Determine the (x, y) coordinate at the center of the cell enclosing the given text.  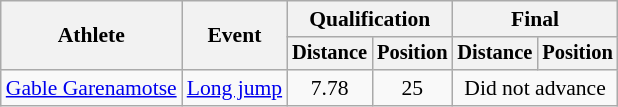
25 (412, 88)
Gable Garenamotse (92, 88)
Did not advance (534, 88)
Qualification (370, 19)
Final (534, 19)
Event (234, 36)
7.78 (330, 88)
Athlete (92, 36)
Long jump (234, 88)
